Extract the (x, y) coordinate from the center of the cell holding the provided text.  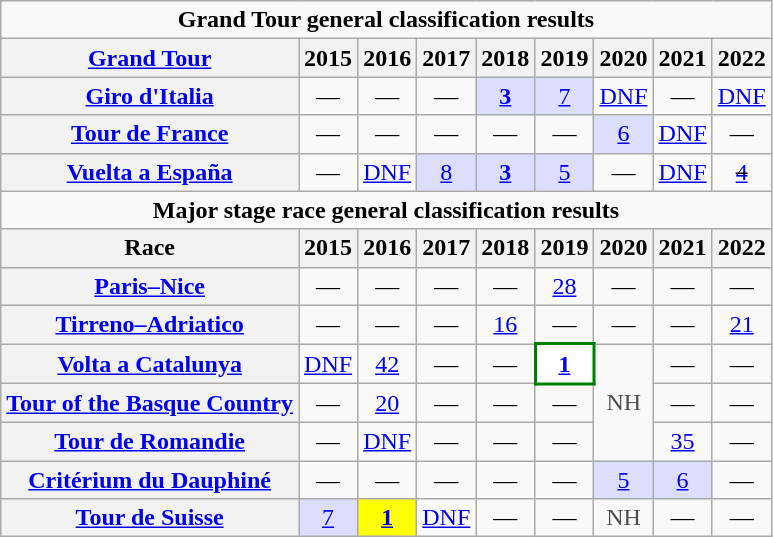
8 (446, 172)
Tirreno–Adriatico (150, 324)
Major stage race general classification results (386, 210)
28 (564, 286)
16 (506, 324)
21 (742, 324)
Grand Tour general classification results (386, 20)
Tour de France (150, 134)
Critérium du Dauphiné (150, 479)
35 (682, 441)
Volta a Catalunya (150, 364)
Giro d'Italia (150, 96)
Vuelta a España (150, 172)
Grand Tour (150, 58)
Paris–Nice (150, 286)
20 (388, 404)
Tour de Suisse (150, 518)
Tour de Romandie (150, 441)
42 (388, 364)
Tour of the Basque Country (150, 404)
Race (150, 248)
4 (742, 172)
